For the text-containing cell, return its midpoint in (X, Y) coordinate format. 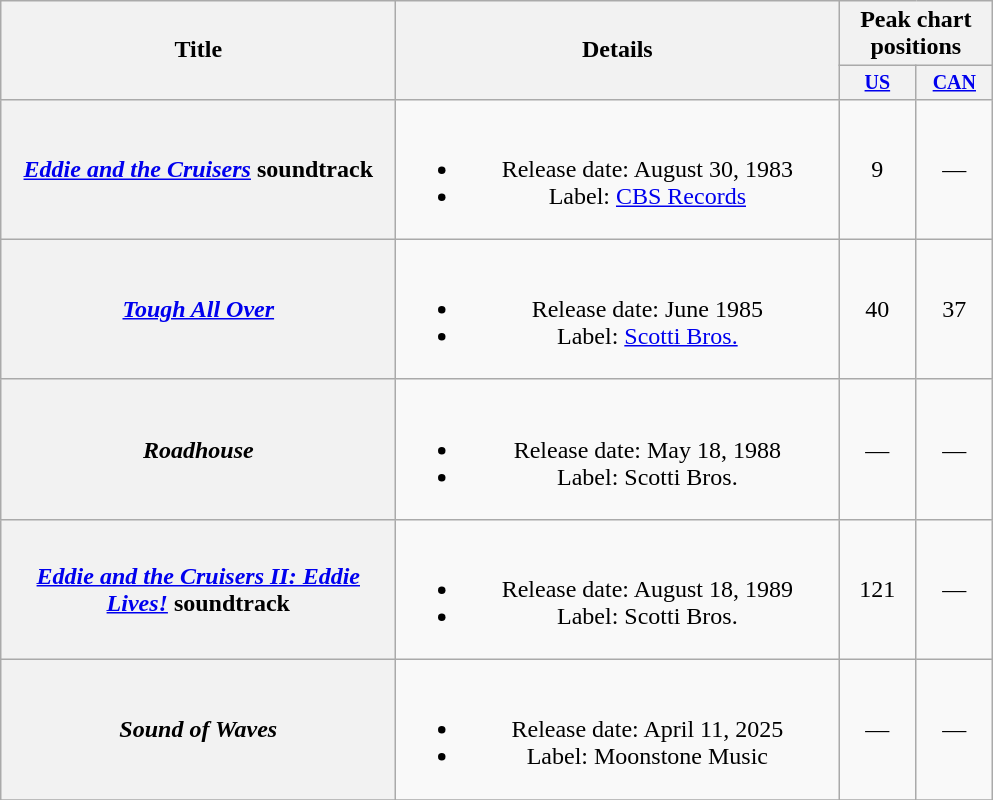
CAN (954, 82)
Tough All Over (198, 309)
US (878, 82)
37 (954, 309)
Release date: August 18, 1989Label: Scotti Bros. (618, 589)
Release date: April 11, 2025Label: Moonstone Music (618, 730)
Title (198, 50)
Eddie and the Cruisers soundtrack (198, 169)
Sound of Waves (198, 730)
121 (878, 589)
Roadhouse (198, 449)
Eddie and the Cruisers II: Eddie Lives! soundtrack (198, 589)
40 (878, 309)
Release date: June 1985Label: Scotti Bros. (618, 309)
Release date: May 18, 1988Label: Scotti Bros. (618, 449)
Details (618, 50)
Peak chartpositions (916, 34)
Release date: August 30, 1983Label: CBS Records (618, 169)
9 (878, 169)
